Identify which cell holds the provided text, then report its (x, y) central coordinate. 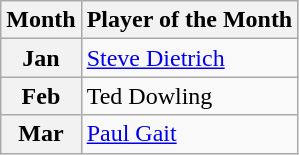
Mar (41, 134)
Steve Dietrich (190, 58)
Player of the Month (190, 20)
Jan (41, 58)
Feb (41, 96)
Month (41, 20)
Paul Gait (190, 134)
Ted Dowling (190, 96)
